Detect which cell encompasses the target text, then output its (x, y) center coordinate. 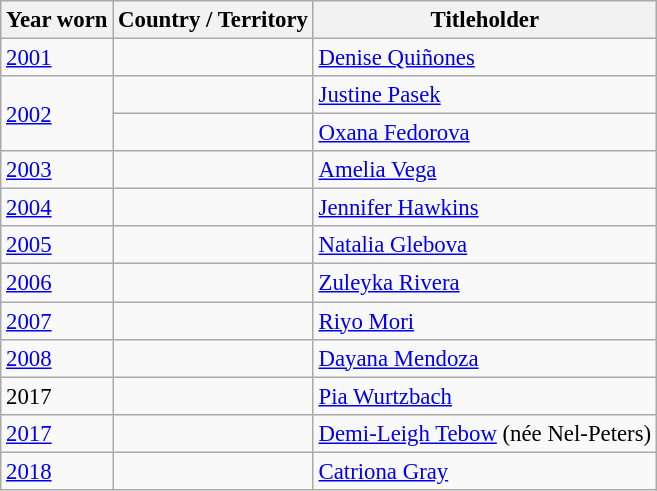
2001 (57, 58)
Jennifer Hawkins (484, 208)
Natalia Glebova (484, 245)
Justine Pasek (484, 95)
Pia Wurtzbach (484, 396)
2003 (57, 170)
Dayana Mendoza (484, 358)
2008 (57, 358)
Oxana Fedorova (484, 133)
2006 (57, 283)
Country / Territory (213, 20)
Year worn (57, 20)
2002 (57, 114)
2005 (57, 245)
Demi-Leigh Tebow (née Nel-Peters) (484, 433)
2004 (57, 208)
Zuleyka Rivera (484, 283)
Amelia Vega (484, 170)
Titleholder (484, 20)
Denise Quiñones (484, 58)
Riyo Mori (484, 321)
2007 (57, 321)
Catriona Gray (484, 471)
2018 (57, 471)
